Pinpoint the cell where the given text exists, returning its [x, y] midpoint coordinate. 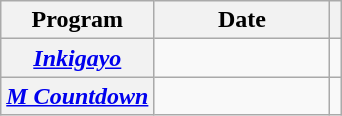
M Countdown [78, 96]
Date [242, 20]
Inkigayo [78, 58]
Program [78, 20]
